Extract the (X, Y) coordinate from the center of the cell holding the provided text.  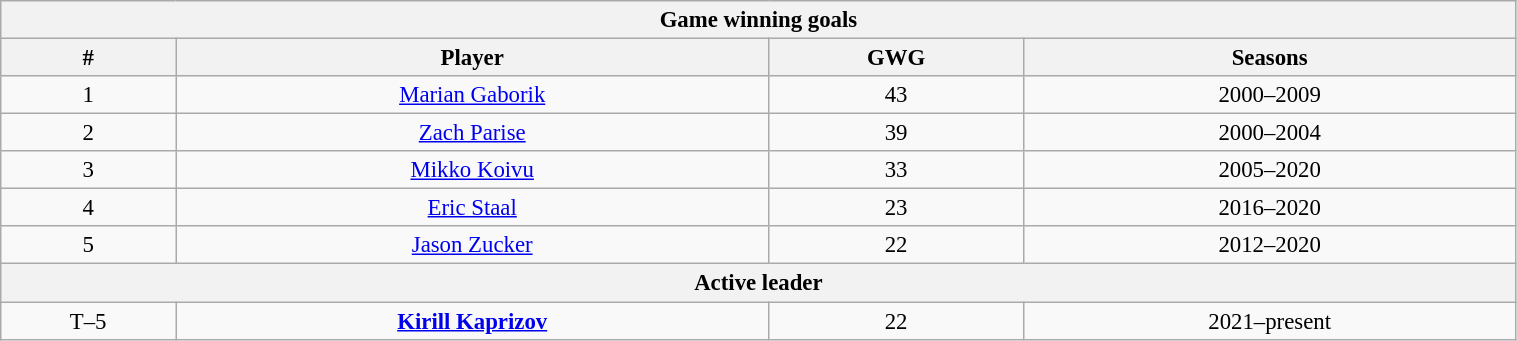
Player (472, 58)
2000–2009 (1270, 95)
# (88, 58)
2012–2020 (1270, 245)
2000–2004 (1270, 133)
Game winning goals (758, 20)
GWG (896, 58)
23 (896, 208)
Mikko Koivu (472, 170)
Seasons (1270, 58)
T–5 (88, 321)
Zach Parise (472, 133)
2021–present (1270, 321)
43 (896, 95)
39 (896, 133)
2005–2020 (1270, 170)
Jason Zucker (472, 245)
4 (88, 208)
3 (88, 170)
2 (88, 133)
Eric Staal (472, 208)
Marian Gaborik (472, 95)
2016–2020 (1270, 208)
33 (896, 170)
Active leader (758, 283)
1 (88, 95)
5 (88, 245)
Kirill Kaprizov (472, 321)
